Output the (X, Y) coordinate of the center of the cell containing the given text.  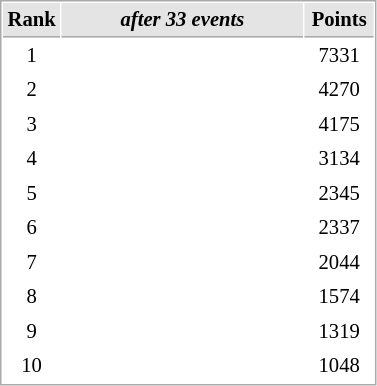
3134 (340, 158)
after 33 events (183, 20)
4270 (340, 90)
4 (32, 158)
8 (32, 296)
10 (32, 366)
2044 (340, 262)
Rank (32, 20)
5 (32, 194)
Points (340, 20)
4175 (340, 124)
1 (32, 56)
1319 (340, 332)
1048 (340, 366)
9 (32, 332)
7 (32, 262)
2 (32, 90)
7331 (340, 56)
2345 (340, 194)
1574 (340, 296)
6 (32, 228)
3 (32, 124)
2337 (340, 228)
